From the cell containing the given text, extract its center point as (x, y) coordinate. 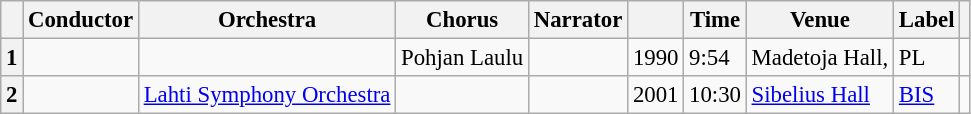
Time (716, 20)
Narrator (578, 20)
Sibelius Hall (820, 95)
1 (12, 58)
Label (927, 20)
Orchestra (266, 20)
Madetoja Hall, (820, 58)
Venue (820, 20)
1990 (656, 58)
Pohjan Laulu (462, 58)
9:54 (716, 58)
Conductor (81, 20)
2 (12, 95)
BIS (927, 95)
2001 (656, 95)
10:30 (716, 95)
PL (927, 58)
Chorus (462, 20)
Lahti Symphony Orchestra (266, 95)
